Output the (x, y) coordinate of the center of the cell containing the given text.  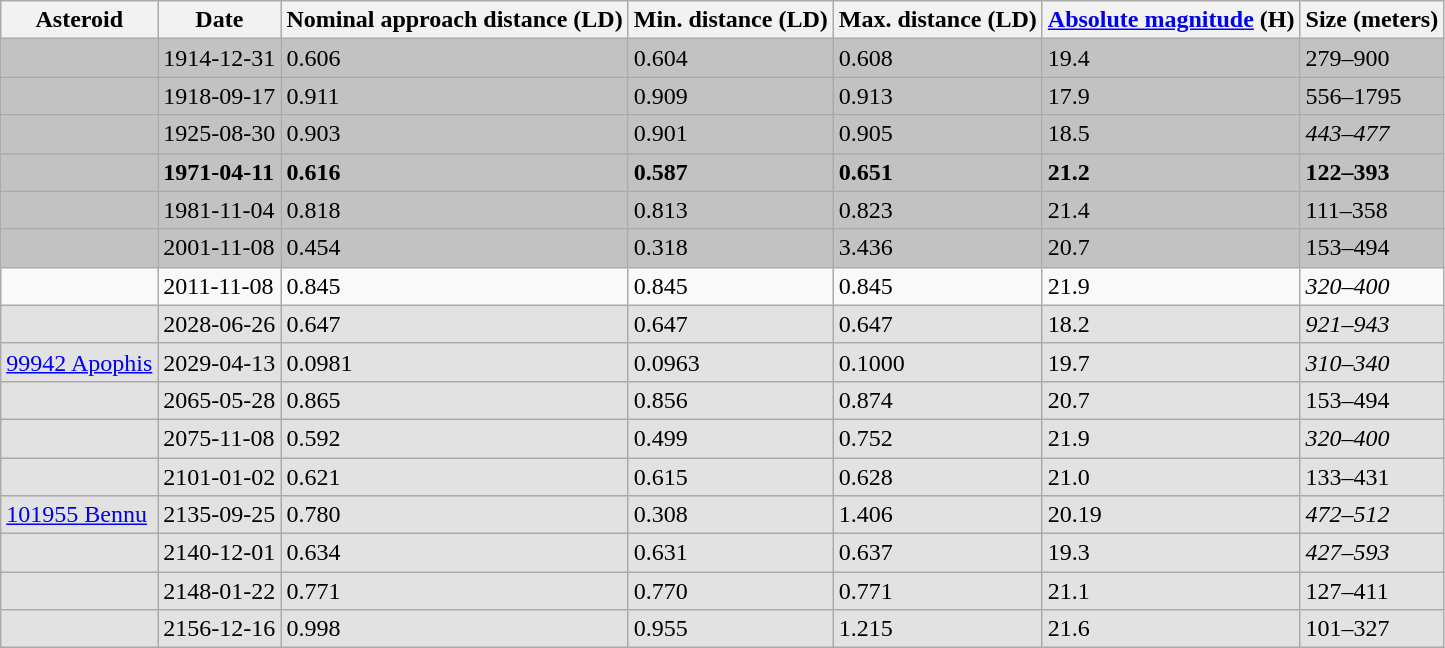
0.606 (454, 58)
0.0981 (454, 362)
0.955 (730, 629)
101955 Bennu (80, 515)
427–593 (1372, 553)
0.752 (938, 438)
0.308 (730, 515)
21.6 (1171, 629)
0.770 (730, 591)
0.608 (938, 58)
21.4 (1171, 210)
310–340 (1372, 362)
279–900 (1372, 58)
2101-01-02 (220, 477)
472–512 (1372, 515)
18.5 (1171, 134)
0.634 (454, 553)
Date (220, 20)
2140-12-01 (220, 553)
0.628 (938, 477)
Size (meters) (1372, 20)
0.913 (938, 96)
1925-08-30 (220, 134)
1.215 (938, 629)
17.9 (1171, 96)
0.318 (730, 248)
2001-11-08 (220, 248)
0.818 (454, 210)
2011-11-08 (220, 286)
2028-06-26 (220, 324)
1918-09-17 (220, 96)
Asteroid (80, 20)
0.1000 (938, 362)
0.651 (938, 172)
0.454 (454, 248)
133–431 (1372, 477)
0.0963 (730, 362)
0.780 (454, 515)
Nominal approach distance (LD) (454, 20)
1981-11-04 (220, 210)
0.909 (730, 96)
0.615 (730, 477)
101–327 (1372, 629)
0.856 (730, 400)
0.998 (454, 629)
556–1795 (1372, 96)
1.406 (938, 515)
3.436 (938, 248)
0.865 (454, 400)
2075-11-08 (220, 438)
0.905 (938, 134)
19.3 (1171, 553)
2148-01-22 (220, 591)
0.874 (938, 400)
921–943 (1372, 324)
111–358 (1372, 210)
0.592 (454, 438)
2156-12-16 (220, 629)
2065-05-28 (220, 400)
0.616 (454, 172)
Max. distance (LD) (938, 20)
0.903 (454, 134)
0.911 (454, 96)
19.4 (1171, 58)
21.1 (1171, 591)
0.621 (454, 477)
19.7 (1171, 362)
0.631 (730, 553)
127–411 (1372, 591)
0.813 (730, 210)
0.637 (938, 553)
0.901 (730, 134)
2029-04-13 (220, 362)
0.823 (938, 210)
21.0 (1171, 477)
Absolute magnitude (H) (1171, 20)
21.2 (1171, 172)
1971-04-11 (220, 172)
99942 Apophis (80, 362)
122–393 (1372, 172)
20.19 (1171, 515)
Min. distance (LD) (730, 20)
443–477 (1372, 134)
0.587 (730, 172)
0.604 (730, 58)
2135-09-25 (220, 515)
1914-12-31 (220, 58)
18.2 (1171, 324)
0.499 (730, 438)
